Extract the (x, y) coordinate from the center of the cell holding the provided text.  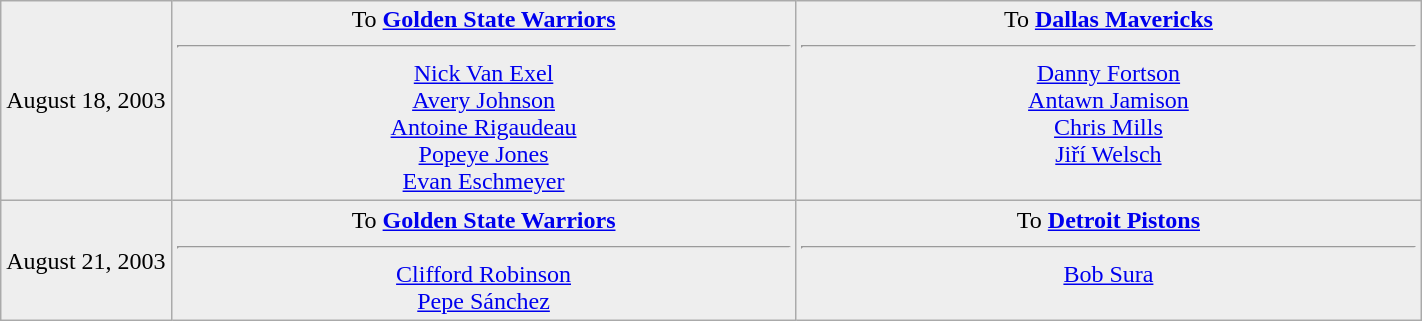
To Golden State WarriorsClifford RobinsonPepe Sánchez (484, 260)
To Detroit PistonsBob Sura (1108, 260)
To Dallas MavericksDanny FortsonAntawn JamisonChris MillsJiří Welsch (1108, 101)
August 21, 2003 (86, 260)
To Golden State WarriorsNick Van Exel Avery JohnsonAntoine RigaudeauPopeye JonesEvan Eschmeyer (484, 101)
August 18, 2003 (86, 101)
